Scan for the cell matching the given text and deliver its (X, Y) coordinate at center. 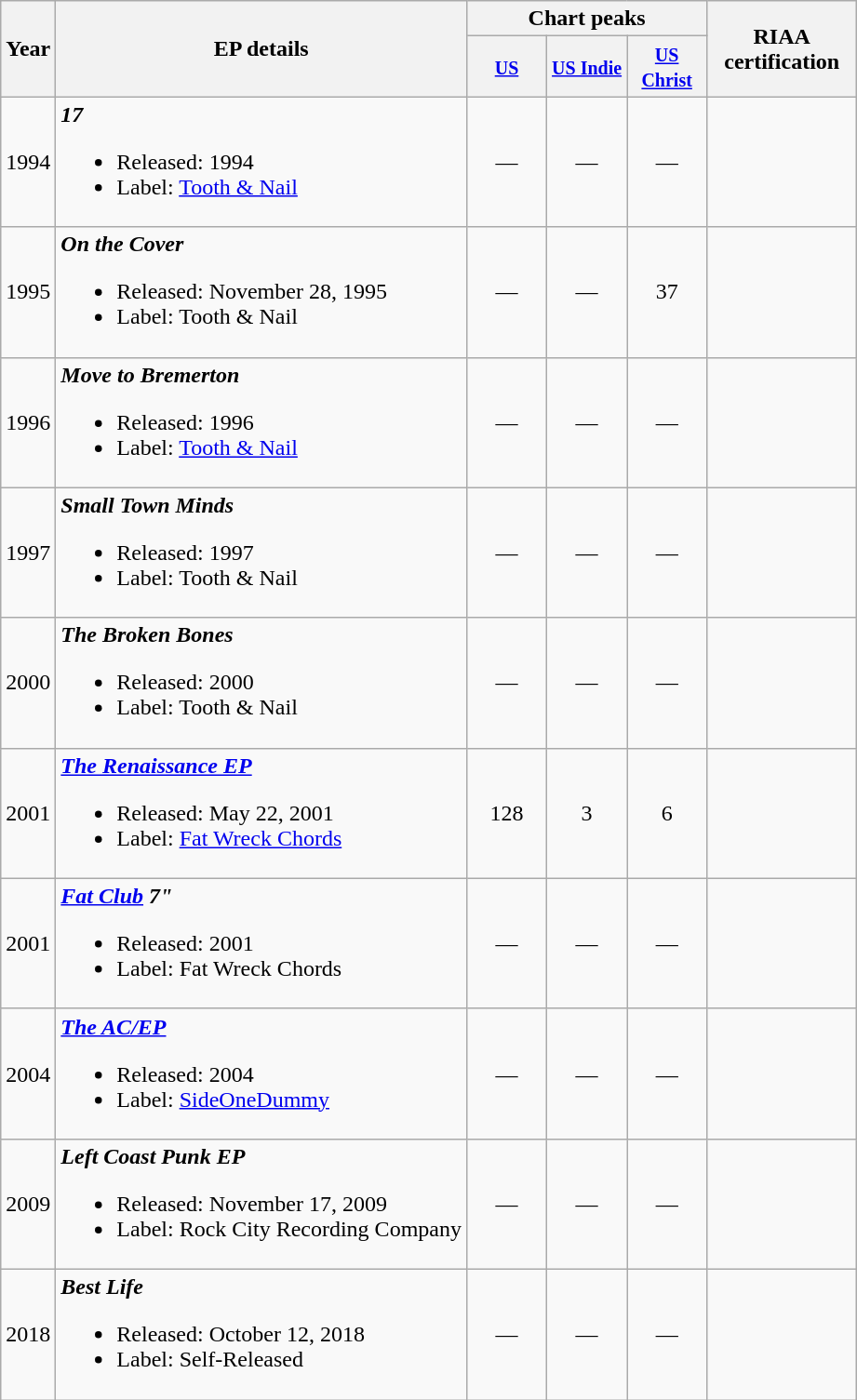
128 (506, 813)
US Indie (587, 67)
1996 (28, 422)
Small Town MindsReleased: 1997Label: Tooth & Nail (261, 553)
37 (667, 292)
Move to BremertonReleased: 1996Label: Tooth & Nail (261, 422)
RIAA certification (782, 48)
1997 (28, 553)
The AC/EPReleased: 2004Label: SideOneDummy (261, 1073)
17Released: 1994Label: Tooth & Nail (261, 162)
1995 (28, 292)
EP details (261, 48)
Best LifeReleased: October 12, 2018Label: Self-Released (261, 1334)
1994 (28, 162)
2009 (28, 1204)
Fat Club 7"Released: 2001Label: Fat Wreck Chords (261, 943)
US Christ (667, 67)
2000 (28, 683)
2004 (28, 1073)
The Broken BonesReleased: 2000Label: Tooth & Nail (261, 683)
US (506, 67)
Left Coast Punk EPReleased: November 17, 2009Label: Rock City Recording Company (261, 1204)
3 (587, 813)
On the CoverReleased: November 28, 1995Label: Tooth & Nail (261, 292)
The Renaissance EPReleased: May 22, 2001Label: Fat Wreck Chords (261, 813)
Chart peaks (586, 19)
Year (28, 48)
6 (667, 813)
2018 (28, 1334)
